Identify which cell holds the provided text, then report its [x, y] central coordinate. 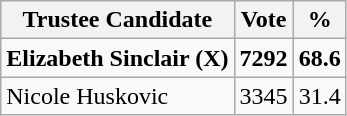
68.6 [320, 58]
Vote [264, 20]
Nicole Huskovic [118, 96]
Trustee Candidate [118, 20]
7292 [264, 58]
% [320, 20]
3345 [264, 96]
Elizabeth Sinclair (X) [118, 58]
31.4 [320, 96]
